Scan for the cell matching the given text and deliver its [x, y] coordinate at center. 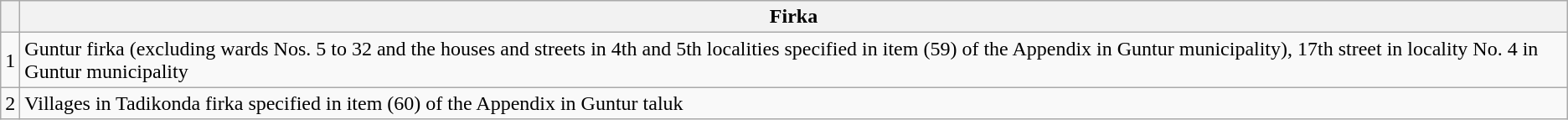
Firka [794, 17]
2 [10, 103]
Villages in Tadikonda firka specified in item (60) of the Appendix in Guntur taluk [794, 103]
1 [10, 60]
